Determine the (x, y) coordinate at the center of the cell enclosing the given text.  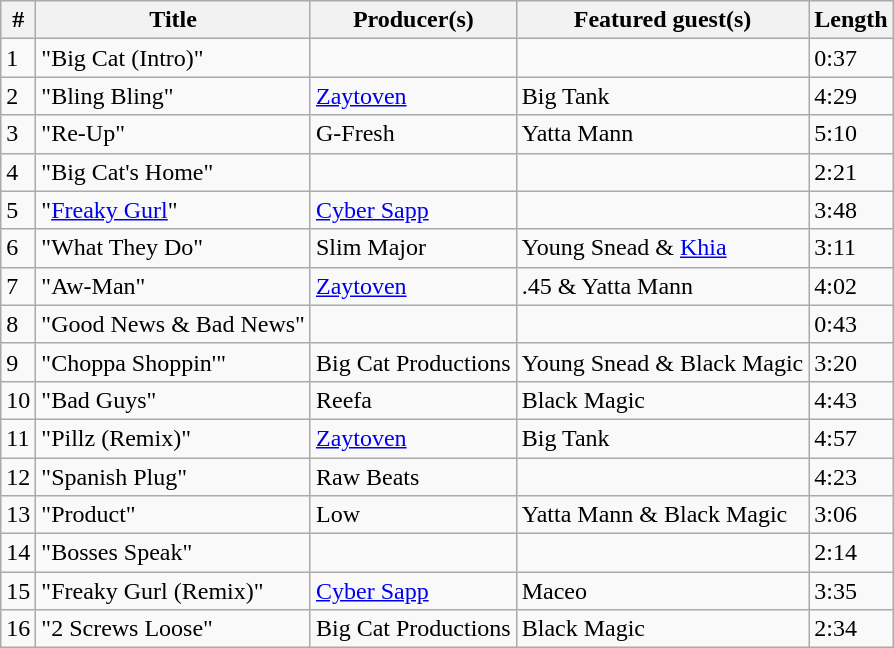
9 (18, 362)
"Pillz (Remix)" (174, 438)
2 (18, 96)
"Freaky Gurl (Remix)" (174, 591)
"Big Cat's Home" (174, 172)
3:06 (851, 515)
4 (18, 172)
0:37 (851, 58)
Featured guest(s) (662, 20)
"Choppa Shoppin'" (174, 362)
"Bling Bling" (174, 96)
Raw Beats (413, 477)
# (18, 20)
4:02 (851, 286)
Length (851, 20)
5:10 (851, 134)
13 (18, 515)
3:20 (851, 362)
2:34 (851, 629)
14 (18, 553)
8 (18, 324)
Slim Major (413, 248)
Young Snead & Black Magic (662, 362)
"Aw-Man" (174, 286)
12 (18, 477)
"Freaky Gurl" (174, 210)
0:43 (851, 324)
4:29 (851, 96)
Producer(s) (413, 20)
G-Fresh (413, 134)
Low (413, 515)
3 (18, 134)
"2 Screws Loose" (174, 629)
"What They Do" (174, 248)
16 (18, 629)
7 (18, 286)
10 (18, 400)
Young Snead & Khia (662, 248)
4:43 (851, 400)
5 (18, 210)
1 (18, 58)
3:11 (851, 248)
"Good News & Bad News" (174, 324)
Yatta Mann (662, 134)
.45 & Yatta Mann (662, 286)
"Spanish Plug" (174, 477)
"Bad Guys" (174, 400)
"Big Cat (Intro)" (174, 58)
6 (18, 248)
"Re-Up" (174, 134)
Title (174, 20)
"Product" (174, 515)
2:14 (851, 553)
Yatta Mann & Black Magic (662, 515)
4:57 (851, 438)
15 (18, 591)
11 (18, 438)
Reefa (413, 400)
Maceo (662, 591)
3:35 (851, 591)
"Bosses Speak" (174, 553)
2:21 (851, 172)
4:23 (851, 477)
3:48 (851, 210)
